Find where the given text appears and provide that cell's center as (X, Y) coordinate. 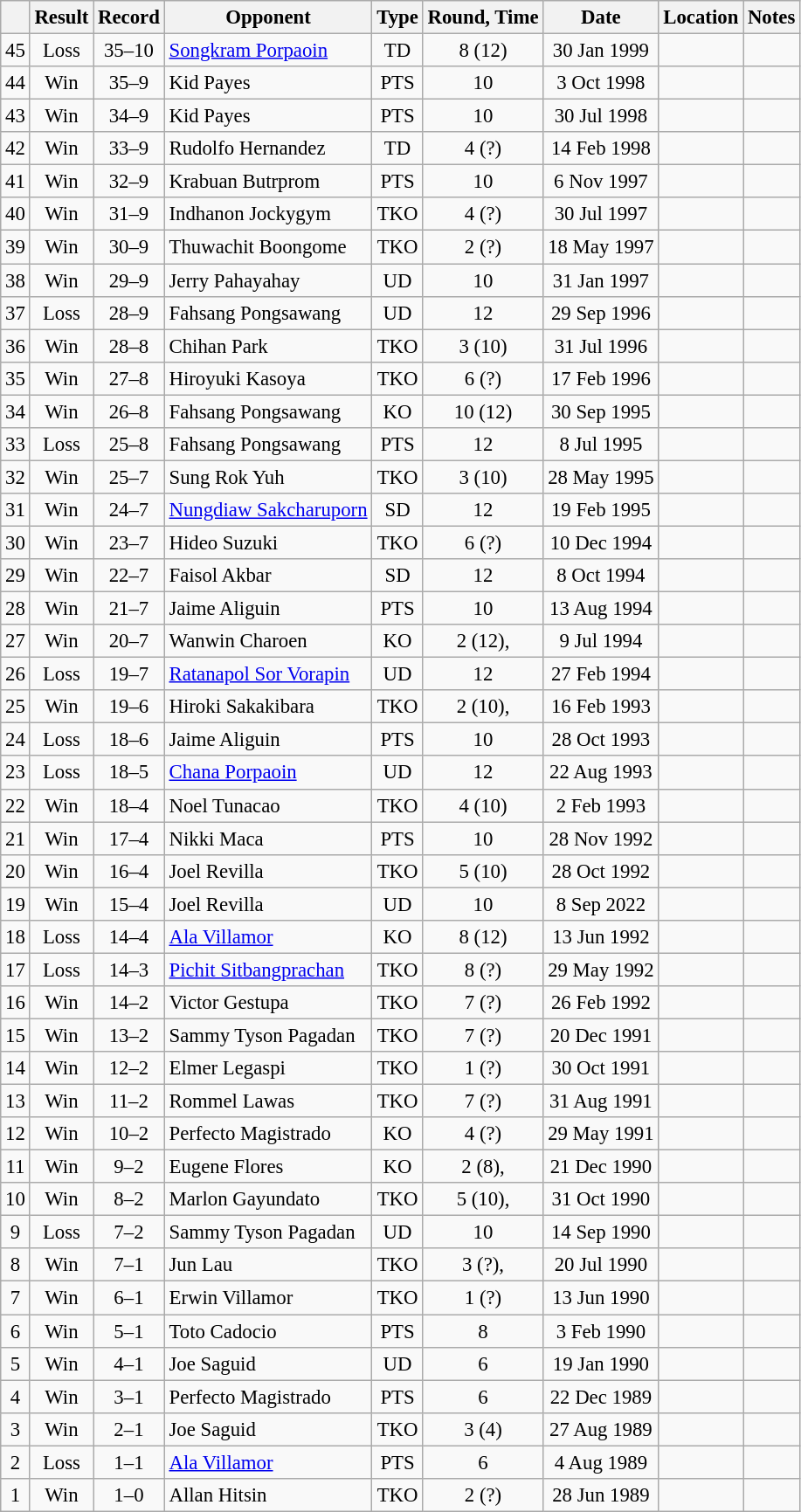
12–2 (129, 1068)
23–7 (129, 542)
Result (61, 17)
38 (16, 280)
Hideo Suzuki (268, 542)
Thuwachit Boongome (268, 247)
30 Jul 1997 (601, 214)
35–10 (129, 51)
27 Aug 1989 (601, 1429)
Hiroyuki Kasoya (268, 378)
27 (16, 641)
30 (16, 542)
22 Dec 1989 (601, 1397)
29 (16, 576)
10 Dec 1994 (601, 542)
30 Jul 1998 (601, 116)
24–7 (129, 510)
24 (16, 740)
22 Aug 1993 (601, 773)
6 Nov 1997 (601, 182)
5–1 (129, 1331)
8 Sep 2022 (601, 904)
Eugene Flores (268, 1167)
2 (8), (483, 1167)
3 Oct 1998 (601, 83)
5 (16, 1364)
13 Aug 1994 (601, 609)
4 (16, 1397)
30–9 (129, 247)
3 (16, 1429)
37 (16, 313)
15 (16, 1035)
28–8 (129, 346)
26–8 (129, 411)
Chihan Park (268, 346)
29 Sep 1996 (601, 313)
25–7 (129, 477)
19 Jan 1990 (601, 1364)
27–8 (129, 378)
Record (129, 17)
Krabuan Butrprom (268, 182)
31 Oct 1990 (601, 1199)
14 Sep 1990 (601, 1232)
7 (16, 1298)
22 (16, 805)
21 (16, 839)
3 Feb 1990 (601, 1331)
30 Sep 1995 (601, 411)
Faisol Akbar (268, 576)
3–1 (129, 1397)
Round, Time (483, 17)
8–2 (129, 1199)
Date (601, 17)
Rommel Lawas (268, 1101)
3 (?), (483, 1266)
19–7 (129, 674)
1–1 (129, 1462)
29–9 (129, 280)
35 (16, 378)
21 Dec 1990 (601, 1167)
2 (16, 1462)
7–1 (129, 1266)
36 (16, 346)
23 (16, 773)
2–1 (129, 1429)
39 (16, 247)
17 (16, 970)
14–4 (129, 937)
2 Feb 1993 (601, 805)
10 (12) (483, 411)
18–5 (129, 773)
29 May 1991 (601, 1134)
14 Feb 1998 (601, 148)
Ratanapol Sor Vorapin (268, 674)
31 Jul 1996 (601, 346)
5 (10), (483, 1199)
13 (16, 1101)
Chana Porpaoin (268, 773)
31–9 (129, 214)
19–6 (129, 707)
33 (16, 445)
25 (16, 707)
28 Oct 1992 (601, 871)
34 (16, 411)
27 Feb 1994 (601, 674)
42 (16, 148)
18 (16, 937)
30 Jan 1999 (601, 51)
2 (10), (483, 707)
Wanwin Charoen (268, 641)
28 Jun 1989 (601, 1495)
16 (16, 1003)
Jun Lau (268, 1266)
Elmer Legaspi (268, 1068)
7–2 (129, 1232)
9–2 (129, 1167)
Jerry Pahayahay (268, 280)
35–9 (129, 83)
26 (16, 674)
20 Dec 1991 (601, 1035)
Nikki Maca (268, 839)
4–1 (129, 1364)
28 Oct 1993 (601, 740)
13 Jun 1990 (601, 1298)
31 Aug 1991 (601, 1101)
11 (16, 1167)
21–7 (129, 609)
30 Oct 1991 (601, 1068)
16 Feb 1993 (601, 707)
32 (16, 477)
19 Feb 1995 (601, 510)
Type (397, 17)
11–2 (129, 1101)
13–2 (129, 1035)
Pichit Sitbangprachan (268, 970)
31 (16, 510)
Hiroki Sakakibara (268, 707)
18 May 1997 (601, 247)
28 May 1995 (601, 477)
19 (16, 904)
Toto Cadocio (268, 1331)
20 (16, 871)
Opponent (268, 17)
17–4 (129, 839)
26 Feb 1992 (601, 1003)
Sung Rok Yuh (268, 477)
44 (16, 83)
18–6 (129, 740)
32–9 (129, 182)
Marlon Gayundato (268, 1199)
14–2 (129, 1003)
Indhanon Jockygym (268, 214)
40 (16, 214)
16–4 (129, 871)
17 Feb 1996 (601, 378)
9 (16, 1232)
25–8 (129, 445)
28 Nov 1992 (601, 839)
31 Jan 1997 (601, 280)
Noel Tunacao (268, 805)
28–9 (129, 313)
6–1 (129, 1298)
45 (16, 51)
14 (16, 1068)
8 Oct 1994 (601, 576)
4 (10) (483, 805)
29 May 1992 (601, 970)
28 (16, 609)
Nungdiaw Sakcharuporn (268, 510)
20 Jul 1990 (601, 1266)
Victor Gestupa (268, 1003)
Location (701, 17)
22–7 (129, 576)
15–4 (129, 904)
1 (16, 1495)
Erwin Villamor (268, 1298)
Notes (772, 17)
5 (10) (483, 871)
8 (?) (483, 970)
43 (16, 116)
20–7 (129, 641)
Allan Hitsin (268, 1495)
34–9 (129, 116)
2 (12), (483, 641)
10–2 (129, 1134)
9 Jul 1994 (601, 641)
Songkram Porpaoin (268, 51)
Rudolfo Hernandez (268, 148)
18–4 (129, 805)
13 Jun 1992 (601, 937)
4 Aug 1989 (601, 1462)
14–3 (129, 970)
33–9 (129, 148)
1–0 (129, 1495)
41 (16, 182)
3 (4) (483, 1429)
8 Jul 1995 (601, 445)
